Locate the cell with the specified text and output its (x, y) center coordinate. 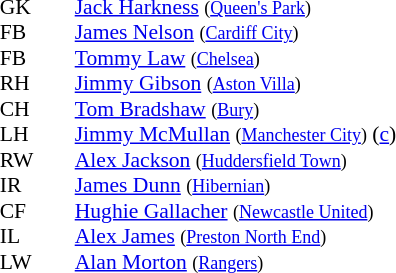
IR (19, 185)
RH (19, 83)
IL (19, 237)
RW (19, 160)
CF (19, 211)
CH (19, 109)
LH (19, 135)
